For the text-containing cell, return its midpoint in (x, y) coordinate format. 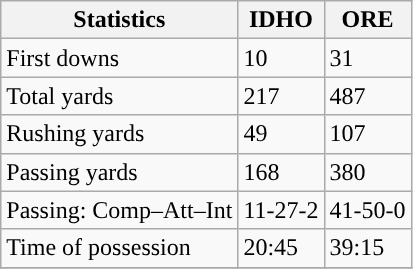
39:15 (368, 248)
11-27-2 (281, 210)
487 (368, 96)
107 (368, 134)
First downs (120, 58)
49 (281, 134)
Passing yards (120, 172)
Statistics (120, 20)
10 (281, 58)
380 (368, 172)
Total yards (120, 96)
20:45 (281, 248)
31 (368, 58)
IDHO (281, 20)
Rushing yards (120, 134)
217 (281, 96)
41-50-0 (368, 210)
Time of possession (120, 248)
168 (281, 172)
Passing: Comp–Att–Int (120, 210)
ORE (368, 20)
